Locate the cell with the specified text and output its (x, y) center coordinate. 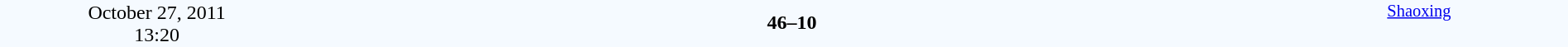
Shaoxing (1419, 23)
46–10 (791, 22)
October 27, 201113:20 (157, 23)
